Output the (x, y) coordinate of the center of the cell containing the given text.  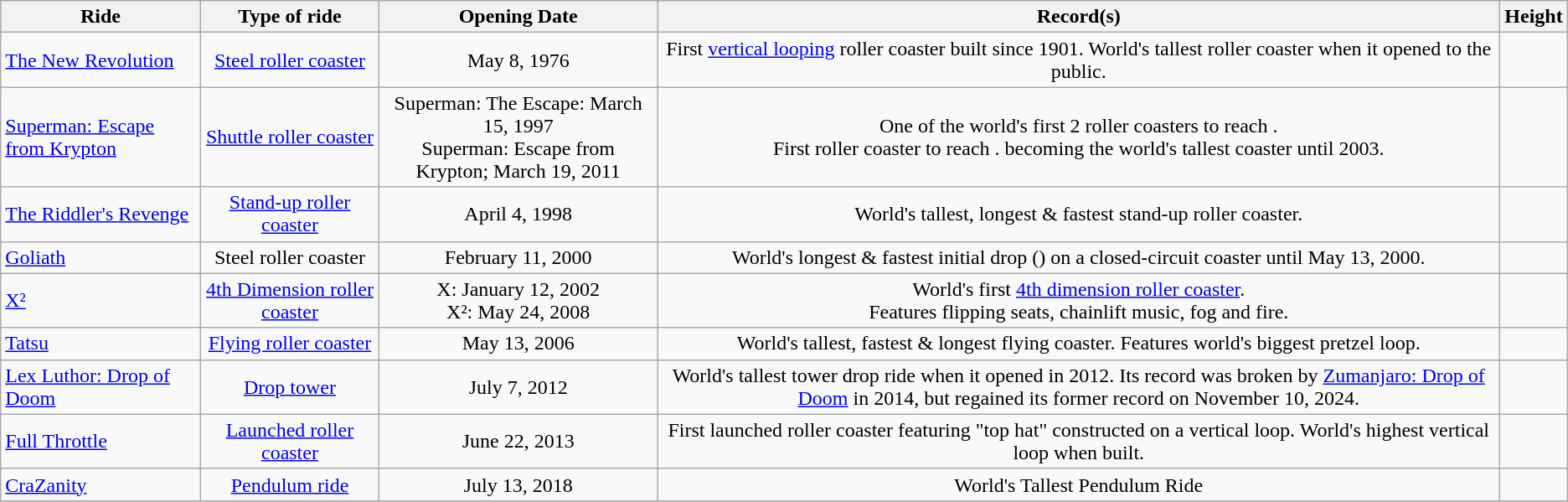
February 11, 2000 (518, 257)
X: January 12, 2002X²: May 24, 2008 (518, 300)
Superman: The Escape: March 15, 1997Superman: Escape from Krypton; March 19, 2011 (518, 137)
First launched roller coaster featuring "top hat" constructed on a vertical loop. World's highest vertical loop when built. (1079, 441)
Tatsu (101, 344)
First vertical looping roller coaster built since 1901. World's tallest roller coaster when it opened to the public. (1079, 60)
Record(s) (1079, 17)
Full Throttle (101, 441)
Flying roller coaster (290, 344)
X² (101, 300)
The New Revolution (101, 60)
World's tallest, longest & fastest stand-up roller coaster. (1079, 215)
Shuttle roller coaster (290, 137)
Pendulum ride (290, 484)
World's Tallest Pendulum Ride (1079, 484)
July 13, 2018 (518, 484)
World's first 4th dimension roller coaster.Features flipping seats, chainlift music, fog and fire. (1079, 300)
Ride (101, 17)
Lex Luthor: Drop of Doom (101, 387)
4th Dimension roller coaster (290, 300)
Superman: Escape from Krypton (101, 137)
Drop tower (290, 387)
Launched roller coaster (290, 441)
June 22, 2013 (518, 441)
One of the world's first 2 roller coasters to reach .First roller coaster to reach . becoming the world's tallest coaster until 2003. (1079, 137)
CraZanity (101, 484)
World's tallest, fastest & longest flying coaster. Features world's biggest pretzel loop. (1079, 344)
The Riddler's Revenge (101, 215)
Stand-up roller coaster (290, 215)
May 13, 2006 (518, 344)
World's longest & fastest initial drop () on a closed-circuit coaster until May 13, 2000. (1079, 257)
Type of ride (290, 17)
July 7, 2012 (518, 387)
Height (1534, 17)
Opening Date (518, 17)
April 4, 1998 (518, 215)
May 8, 1976 (518, 60)
Goliath (101, 257)
